Provide the [X, Y] coordinate of the cell's center where the given text is located.  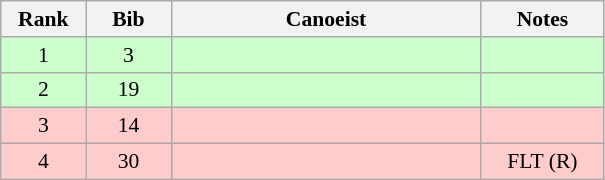
30 [128, 162]
Rank [44, 19]
2 [44, 90]
14 [128, 126]
4 [44, 162]
Canoeist [326, 19]
Notes [542, 19]
19 [128, 90]
1 [44, 55]
FLT (R) [542, 162]
Bib [128, 19]
